Return the (x, y) coordinate for the center point of the cell that contains the specified text.  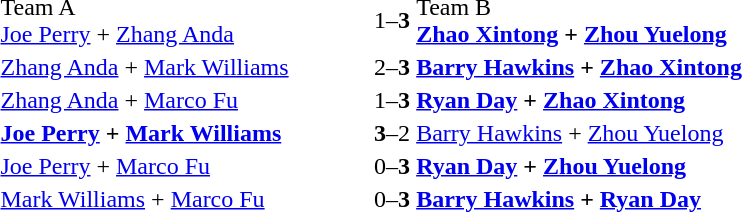
1–3 (392, 100)
3–2 (392, 133)
2–3 (392, 67)
0–3 (392, 166)
